Provide the (X, Y) coordinate of the cell's center where the given text is located.  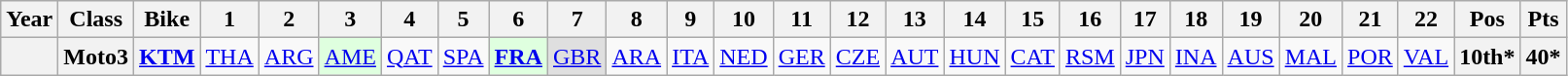
AUS (1250, 57)
Bike (167, 19)
20 (1310, 19)
3 (350, 19)
JPN (1145, 57)
AME (350, 57)
SPA (463, 57)
18 (1196, 19)
15 (1032, 19)
21 (1371, 19)
RSM (1090, 57)
QAT (409, 57)
FRA (518, 57)
9 (690, 19)
ITA (690, 57)
GBR (576, 57)
Year (29, 19)
ARG (289, 57)
10 (744, 19)
INA (1196, 57)
16 (1090, 19)
2 (289, 19)
VAL (1425, 57)
HUN (974, 57)
1 (229, 19)
NED (744, 57)
ARA (637, 57)
Pos (1487, 19)
40* (1544, 57)
13 (915, 19)
14 (974, 19)
12 (857, 19)
CAT (1032, 57)
22 (1425, 19)
4 (409, 19)
5 (463, 19)
MAL (1310, 57)
POR (1371, 57)
Moto3 (96, 57)
19 (1250, 19)
17 (1145, 19)
11 (801, 19)
10th* (1487, 57)
Pts (1544, 19)
GER (801, 57)
CZE (857, 57)
8 (637, 19)
Class (96, 19)
KTM (167, 57)
6 (518, 19)
AUT (915, 57)
7 (576, 19)
THA (229, 57)
